Capture the cell that displays the provided text and extract its [X, Y] central coordinate. 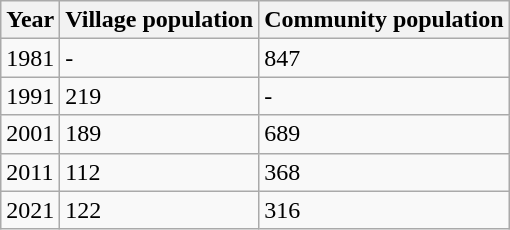
2011 [30, 172]
112 [160, 172]
368 [384, 172]
847 [384, 58]
Year [30, 20]
1991 [30, 96]
219 [160, 96]
189 [160, 134]
1981 [30, 58]
Village population [160, 20]
2021 [30, 210]
2001 [30, 134]
689 [384, 134]
Community population [384, 20]
122 [160, 210]
316 [384, 210]
